Capture the cell that displays the provided text and extract its [X, Y] central coordinate. 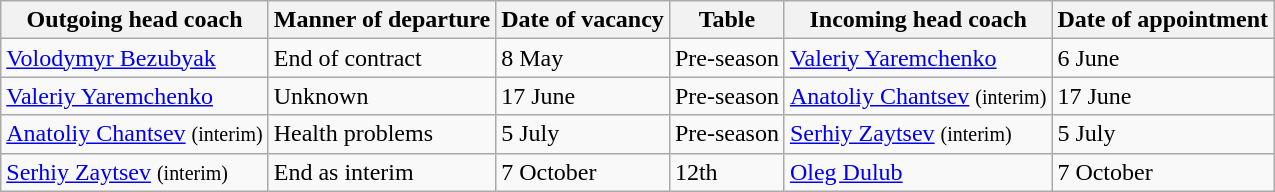
Oleg Dulub [918, 172]
Date of vacancy [583, 20]
Volodymyr Bezubyak [134, 58]
Incoming head coach [918, 20]
End as interim [382, 172]
Manner of departure [382, 20]
End of contract [382, 58]
Health problems [382, 134]
Outgoing head coach [134, 20]
8 May [583, 58]
Table [726, 20]
12th [726, 172]
6 June [1163, 58]
Unknown [382, 96]
Date of appointment [1163, 20]
